Pinpoint the cell where the given text exists, returning its (X, Y) midpoint coordinate. 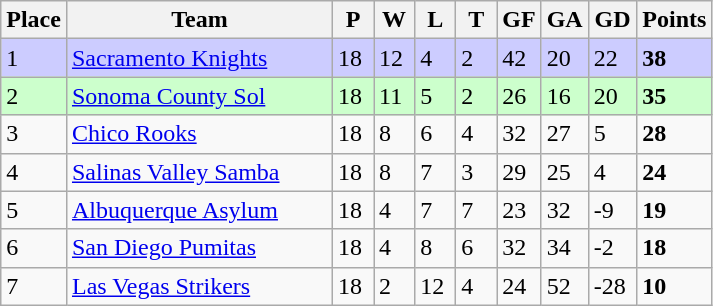
23 (519, 210)
35 (674, 96)
Team (199, 20)
11 (394, 96)
42 (519, 58)
1 (34, 58)
Las Vegas Strikers (199, 286)
27 (564, 134)
-28 (612, 286)
28 (674, 134)
T (476, 20)
GF (519, 20)
16 (564, 96)
-2 (612, 248)
P (354, 20)
52 (564, 286)
25 (564, 172)
Sacramento Knights (199, 58)
29 (519, 172)
Points (674, 20)
Sonoma County Sol (199, 96)
GD (612, 20)
-9 (612, 210)
34 (564, 248)
Salinas Valley Samba (199, 172)
GA (564, 20)
22 (612, 58)
Place (34, 20)
26 (519, 96)
Albuquerque Asylum (199, 210)
10 (674, 286)
W (394, 20)
Chico Rooks (199, 134)
San Diego Pumitas (199, 248)
L (436, 20)
38 (674, 58)
19 (674, 210)
